Scan for the cell matching the given text and deliver its (x, y) coordinate at center. 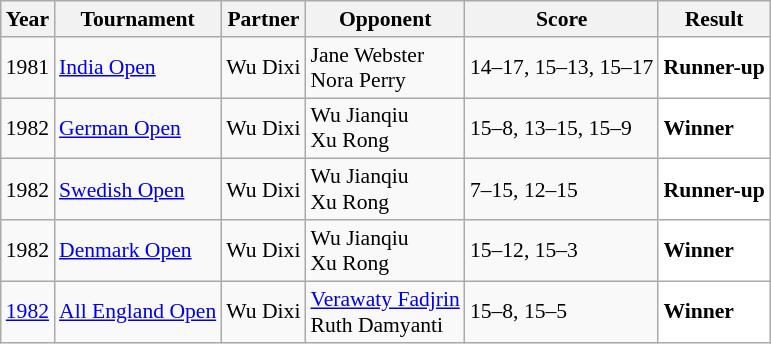
1981 (28, 68)
Tournament (138, 19)
Score (562, 19)
Opponent (384, 19)
Year (28, 19)
Result (714, 19)
Verawaty Fadjrin Ruth Damyanti (384, 312)
15–12, 15–3 (562, 250)
Jane Webster Nora Perry (384, 68)
Swedish Open (138, 190)
Partner (263, 19)
14–17, 15–13, 15–17 (562, 68)
15–8, 13–15, 15–9 (562, 128)
India Open (138, 68)
7–15, 12–15 (562, 190)
German Open (138, 128)
All England Open (138, 312)
Denmark Open (138, 250)
15–8, 15–5 (562, 312)
